Pinpoint the cell where the given text exists, returning its [x, y] midpoint coordinate. 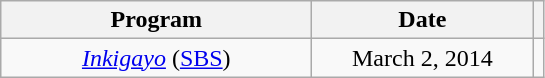
Inkigayo (SBS) [156, 58]
Date [422, 20]
Program [156, 20]
March 2, 2014 [422, 58]
